Output the [x, y] coordinate of the center of the cell containing the given text.  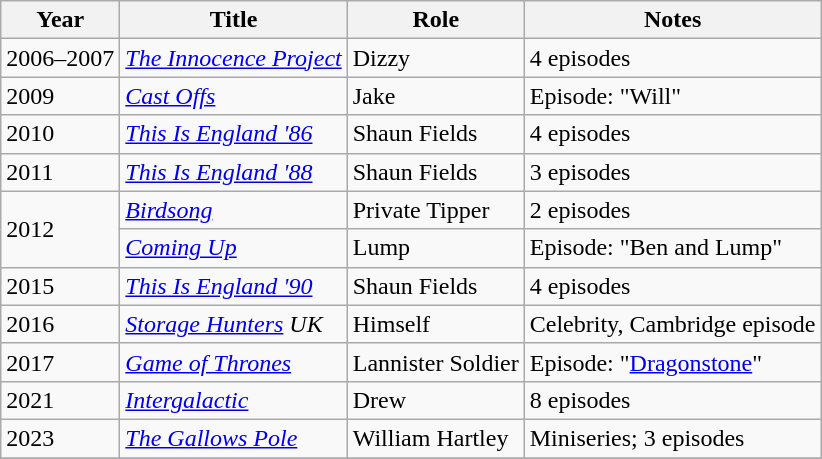
This Is England '86 [234, 134]
2016 [60, 324]
Drew [436, 400]
The Gallows Pole [234, 438]
William Hartley [436, 438]
Episode: "Will" [672, 96]
Title [234, 20]
Miniseries; 3 episodes [672, 438]
Game of Thrones [234, 362]
2 episodes [672, 210]
3 episodes [672, 172]
Lannister Soldier [436, 362]
The Innocence Project [234, 58]
2015 [60, 286]
Private Tipper [436, 210]
2012 [60, 229]
This Is England '88 [234, 172]
Dizzy [436, 58]
2009 [60, 96]
2006–2007 [60, 58]
Episode: "Dragonstone" [672, 362]
2023 [60, 438]
Notes [672, 20]
Storage Hunters UK [234, 324]
2021 [60, 400]
2011 [60, 172]
2010 [60, 134]
Year [60, 20]
Intergalactic [234, 400]
Episode: "Ben and Lump" [672, 248]
Role [436, 20]
2017 [60, 362]
Celebrity, Cambridge episode [672, 324]
8 episodes [672, 400]
This Is England '90 [234, 286]
Coming Up [234, 248]
Himself [436, 324]
Jake [436, 96]
Cast Offs [234, 96]
Lump [436, 248]
Birdsong [234, 210]
